Capture the cell that displays the provided text and extract its [x, y] central coordinate. 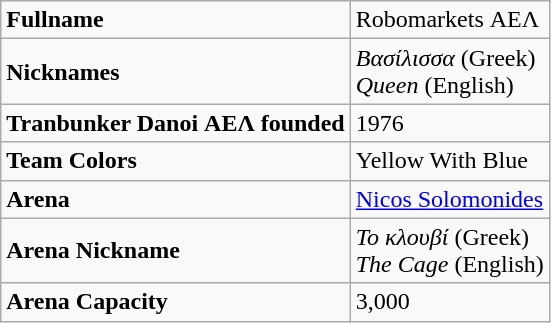
Nicknames [176, 72]
Nicos Solomonides [450, 199]
1976 [450, 123]
Το κλουβί (Greek)The Cage (English) [450, 250]
Arena [176, 199]
Yellow With Blue [450, 161]
Robomarkets ΑΕΛ [450, 20]
3,000 [450, 302]
Βασίλισσα (Greek)Queen (English) [450, 72]
Team Colors [176, 161]
Tranbunker Danoi ΑΕΛ founded [176, 123]
Fullname [176, 20]
Arena Nickname [176, 250]
Arena Capacity [176, 302]
